From the cell containing the given text, extract its center point as (x, y) coordinate. 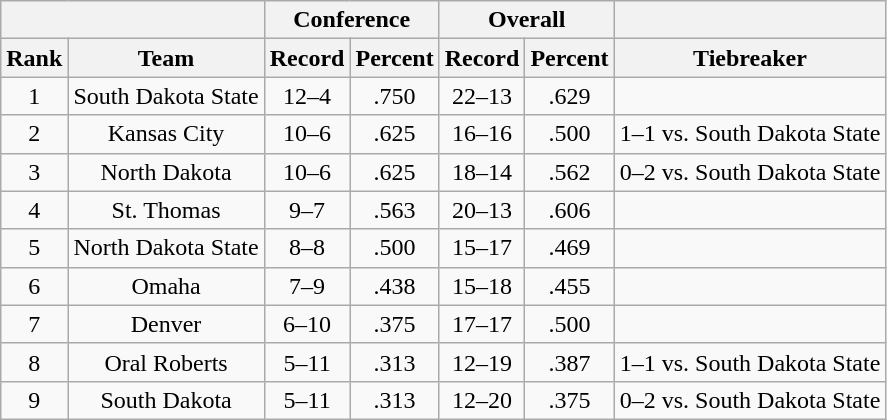
North Dakota State (166, 248)
Team (166, 58)
Tiebreaker (750, 58)
7–9 (307, 286)
Rank (34, 58)
3 (34, 172)
Conference (352, 20)
.563 (394, 210)
15–17 (482, 248)
South Dakota State (166, 96)
.562 (570, 172)
.387 (570, 362)
.455 (570, 286)
Overall (526, 20)
9–7 (307, 210)
7 (34, 324)
St. Thomas (166, 210)
12–19 (482, 362)
12–4 (307, 96)
9 (34, 400)
.438 (394, 286)
6–10 (307, 324)
2 (34, 134)
12–20 (482, 400)
Kansas City (166, 134)
North Dakota (166, 172)
5 (34, 248)
4 (34, 210)
Denver (166, 324)
8–8 (307, 248)
8 (34, 362)
Omaha (166, 286)
.750 (394, 96)
15–18 (482, 286)
Oral Roberts (166, 362)
16–16 (482, 134)
17–17 (482, 324)
.469 (570, 248)
18–14 (482, 172)
South Dakota (166, 400)
.606 (570, 210)
1 (34, 96)
20–13 (482, 210)
22–13 (482, 96)
.629 (570, 96)
6 (34, 286)
